Return (x, y) of the center of cell containing provided text 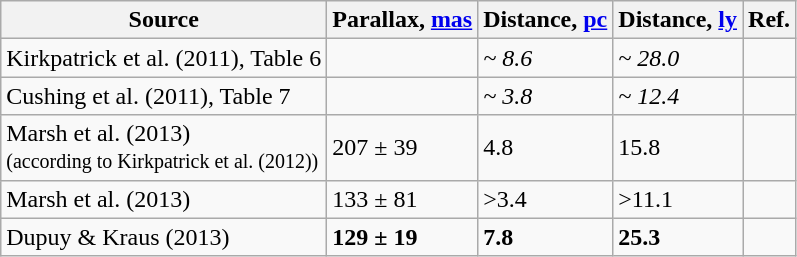
Distance, ly (678, 20)
Source (164, 20)
~ 28.0 (678, 58)
129 ± 19 (402, 237)
Kirkpatrick et al. (2011), Table 6 (164, 58)
~ 3.8 (546, 96)
~ 8.6 (546, 58)
207 ± 39 (402, 148)
Cushing et al. (2011), Table 7 (164, 96)
Ref. (770, 20)
133 ± 81 (402, 199)
Marsh et al. (2013)(according to Kirkpatrick et al. (2012)) (164, 148)
>11.1 (678, 199)
Dupuy & Kraus (2013) (164, 237)
Distance, pc (546, 20)
25.3 (678, 237)
~ 12.4 (678, 96)
>3.4 (546, 199)
Parallax, mas (402, 20)
7.8 (546, 237)
Marsh et al. (2013) (164, 199)
4.8 (546, 148)
15.8 (678, 148)
